Find where the given text appears and provide that cell's center as [X, Y] coordinate. 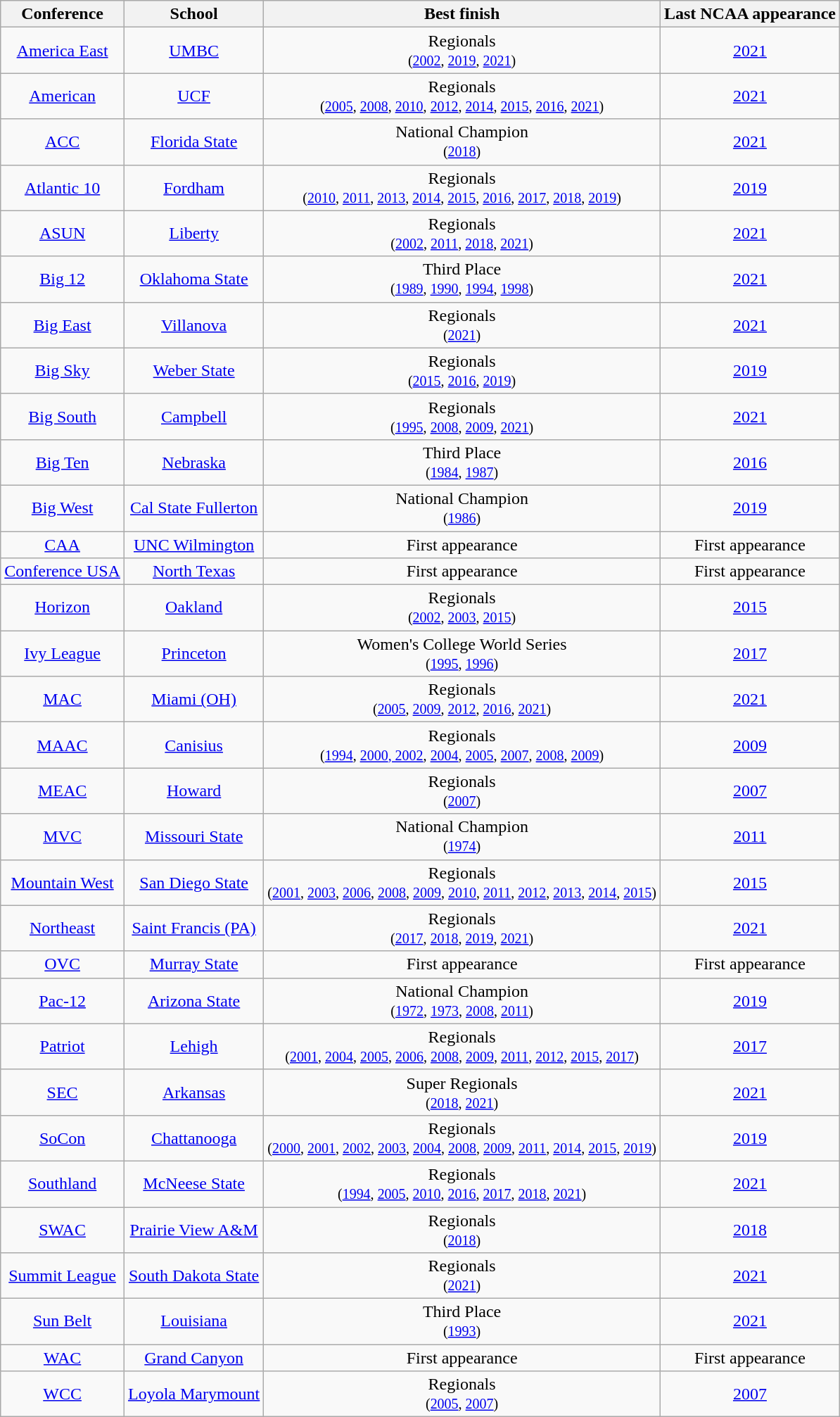
National Champion(1986) [462, 508]
Regionals(2002, 2011, 2018, 2021) [462, 234]
Third Place(1984, 1987) [462, 462]
Villanova [193, 325]
Southland [63, 1184]
Regionals(1995, 2008, 2009, 2021) [462, 417]
Patriot [63, 1046]
2018 [750, 1229]
Florida State [193, 142]
Best finish [462, 14]
Northeast [63, 928]
Lehigh [193, 1046]
Regionals(2005, 2007) [462, 1394]
Big West [63, 508]
Miami (OH) [193, 700]
Louisiana [193, 1322]
Regionals(2007) [462, 791]
Regionals(2001, 2004, 2005, 2006, 2008, 2009, 2011, 2012, 2015, 2017) [462, 1046]
MAC [63, 700]
Chattanooga [193, 1138]
OVC [63, 964]
School [193, 14]
UNC Wilmington [193, 544]
Regionals(2001, 2003, 2006, 2008, 2009, 2010, 2011, 2012, 2013, 2014, 2015) [462, 883]
Regionals(2005, 2008, 2010, 2012, 2014, 2015, 2016, 2021) [462, 96]
Atlantic 10 [63, 187]
Oakland [193, 608]
Canisius [193, 745]
Sun Belt [63, 1322]
Weber State [193, 370]
WCC [63, 1394]
Third Place(1993) [462, 1322]
Campbell [193, 417]
National Champion (1974) [462, 836]
Women's College World Series(1995, 1996) [462, 653]
Prairie View A&M [193, 1229]
MAAC [63, 745]
Fordham [193, 187]
Liberty [193, 234]
Cal State Fullerton [193, 508]
Howard [193, 791]
Regionals (1994, 2005, 2010, 2016, 2017, 2018, 2021) [462, 1184]
Regionals(2002, 2019, 2021) [462, 51]
Conference [63, 14]
Princeton [193, 653]
Big 12 [63, 279]
Big Sky [63, 370]
Regionals (2000, 2001, 2002, 2003, 2004, 2008, 2009, 2011, 2014, 2015, 2019) [462, 1138]
Big Ten [63, 462]
Regionals(2005, 2009, 2012, 2016, 2021) [462, 700]
Pac-12 [63, 1001]
MEAC [63, 791]
Big South [63, 417]
SEC [63, 1092]
Last NCAA appearance [750, 14]
National Champion(2018) [462, 142]
Murray State [193, 964]
Regionals(2002, 2003, 2015) [462, 608]
McNeese State [193, 1184]
SWAC [63, 1229]
Summit League [63, 1276]
WAC [63, 1358]
UMBC [193, 51]
Regionals(1994, 2000, 2002, 2004, 2005, 2007, 2008, 2009) [462, 745]
Oklahoma State [193, 279]
North Texas [193, 572]
Arkansas [193, 1092]
Mountain West [63, 883]
San Diego State [193, 883]
Ivy League [63, 653]
2016 [750, 462]
American [63, 96]
Nebraska [193, 462]
Regionals(2015, 2016, 2019) [462, 370]
Conference USA [63, 572]
UCF [193, 96]
Saint Francis (PA) [193, 928]
Third Place(1989, 1990, 1994, 1998) [462, 279]
Horizon [63, 608]
Super Regionals(2018, 2021) [462, 1092]
Grand Canyon [193, 1358]
Arizona State [193, 1001]
CAA [63, 544]
South Dakota State [193, 1276]
Missouri State [193, 836]
2009 [750, 745]
Regionals(2010, 2011, 2013, 2014, 2015, 2016, 2017, 2018, 2019) [462, 187]
MVC [63, 836]
Regionals(2018) [462, 1229]
National Champion(1972, 1973, 2008, 2011) [462, 1001]
Loyola Marymount [193, 1394]
Big East [63, 325]
ASUN [63, 234]
SoCon [63, 1138]
America East [63, 51]
Regionals(2017, 2018, 2019, 2021) [462, 928]
2011 [750, 836]
ACC [63, 142]
